Provide the (x, y) coordinate of the cell's center where the given text is located.  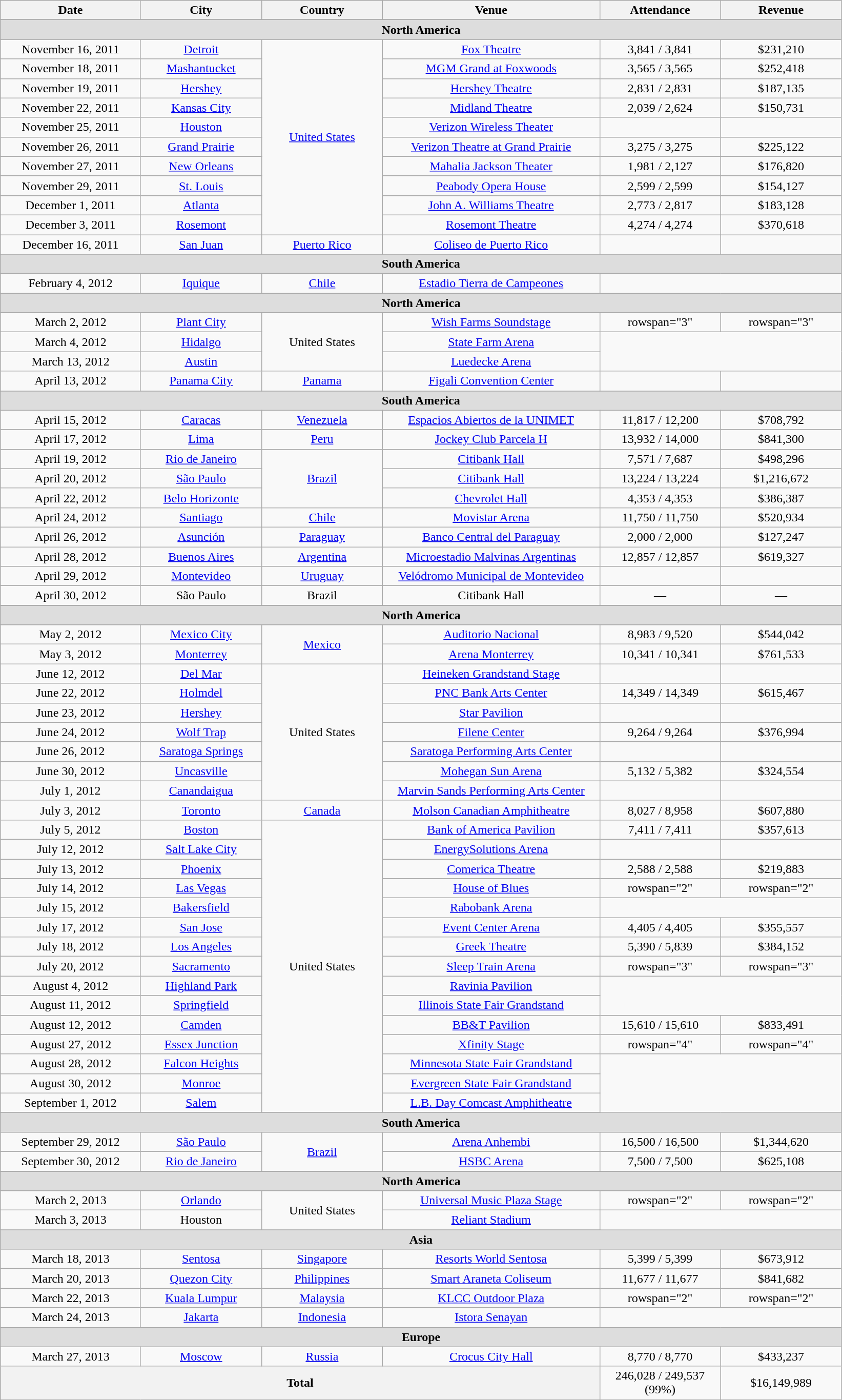
$841,682 (781, 1279)
Event Center Arena (491, 927)
Singapore (322, 1259)
Arena Monterrey (491, 654)
Falcon Heights (201, 1064)
$376,994 (781, 732)
April 30, 2012 (71, 596)
Greek Theatre (491, 947)
$1,216,672 (781, 478)
Total (300, 1383)
Panama (322, 381)
July 5, 2012 (71, 829)
$607,880 (781, 810)
City (201, 10)
Auditorio Nacional (491, 635)
11,677 / 11,677 (660, 1279)
June 23, 2012 (71, 713)
10,341 / 10,341 (660, 654)
$252,418 (781, 69)
5,399 / 5,399 (660, 1259)
Salem (201, 1103)
$386,387 (781, 498)
July 18, 2012 (71, 947)
KLCC Outdoor Plaza (491, 1298)
$219,883 (781, 869)
Comerica Theatre (491, 869)
$16,149,989 (781, 1383)
July 12, 2012 (71, 849)
August 11, 2012 (71, 1005)
Chevrolet Hall (491, 498)
Buenos Aires (201, 556)
$154,127 (781, 186)
June 30, 2012 (71, 771)
November 26, 2011 (71, 147)
July 1, 2012 (71, 790)
$433,237 (781, 1356)
Saratoga Performing Arts Center (491, 752)
Peru (322, 439)
August 12, 2012 (71, 1025)
November 29, 2011 (71, 186)
Los Angeles (201, 947)
Verizon Theatre at Grand Prairie (491, 147)
3,841 / 3,841 (660, 49)
7,411 / 7,411 (660, 829)
Mohegan Sun Arena (491, 771)
$619,327 (781, 556)
Microestadio Malvinas Argentinas (491, 556)
2,599 / 2,599 (660, 186)
Venue (491, 10)
March 20, 2013 (71, 1279)
August 28, 2012 (71, 1064)
March 13, 2012 (71, 361)
$384,152 (781, 947)
Marvin Sands Performing Arts Center (491, 790)
$355,557 (781, 927)
Figali Convention Center (491, 381)
San Juan (201, 245)
Date (71, 10)
February 4, 2012 (71, 283)
Revenue (781, 10)
March 22, 2013 (71, 1298)
November 19, 2011 (71, 88)
Atlanta (201, 205)
Peabody Opera House (491, 186)
4,353 / 4,353 (660, 498)
246,028 / 249,537 (99%) (660, 1383)
July 15, 2012 (71, 908)
Salt Lake City (201, 849)
July 20, 2012 (71, 966)
BB&T Pavilion (491, 1025)
13,932 / 14,000 (660, 439)
Quezon City (201, 1279)
7,571 / 7,687 (660, 459)
Rosemont (201, 225)
August 27, 2012 (71, 1044)
Plant City (201, 322)
$1,344,620 (781, 1142)
Caracas (201, 420)
April 26, 2012 (71, 537)
Espacios Abiertos de la UNIMET (491, 420)
11,817 / 12,200 (660, 420)
March 2, 2012 (71, 322)
Argentina (322, 556)
New Orleans (201, 166)
Camden (201, 1025)
Orlando (201, 1201)
8,770 / 8,770 (660, 1356)
Monroe (201, 1083)
April 13, 2012 (71, 381)
Hershey Theatre (491, 88)
Lima (201, 439)
Movistar Arena (491, 517)
2,773 / 2,817 (660, 205)
Panama City (201, 381)
April 28, 2012 (71, 556)
Wolf Trap (201, 732)
Russia (322, 1356)
Xfinity Stage (491, 1044)
$625,108 (781, 1161)
Molson Canadian Amphitheatre (491, 810)
16,500 / 16,500 (660, 1142)
April 17, 2012 (71, 439)
12,857 / 12,857 (660, 556)
Essex Junction (201, 1044)
Uruguay (322, 576)
$673,912 (781, 1259)
State Farm Arena (491, 342)
March 27, 2013 (71, 1356)
April 22, 2012 (71, 498)
4,405 / 4,405 (660, 927)
Mexico (322, 644)
Country (322, 10)
Filene Center (491, 732)
Monterrey (201, 654)
$225,122 (781, 147)
4,274 / 4,274 (660, 225)
Indonesia (322, 1317)
November 25, 2011 (71, 127)
MGM Grand at Foxwoods (491, 69)
March 2, 2013 (71, 1201)
Philippines (322, 1279)
5,132 / 5,382 (660, 771)
$520,934 (781, 517)
November 18, 2011 (71, 69)
March 24, 2013 (71, 1317)
Mahalia Jackson Theater (491, 166)
Europe (421, 1337)
John A. Williams Theatre (491, 205)
$833,491 (781, 1025)
April 24, 2012 (71, 517)
San Jose (201, 927)
August 4, 2012 (71, 986)
1,981 / 2,127 (660, 166)
$231,210 (781, 49)
Canandaigua (201, 790)
$183,128 (781, 205)
July 3, 2012 (71, 810)
Bank of America Pavilion (491, 829)
$150,731 (781, 108)
Puerto Rico (322, 245)
August 30, 2012 (71, 1083)
September 30, 2012 (71, 1161)
Reliant Stadium (491, 1220)
Coliseo de Puerto Rico (491, 245)
Venezuela (322, 420)
L.B. Day Comcast Amphitheatre (491, 1103)
Ravinia Pavilion (491, 986)
3,565 / 3,565 (660, 69)
Fox Theatre (491, 49)
June 24, 2012 (71, 732)
Banco Central del Paraguay (491, 537)
Sleep Train Arena (491, 966)
Boston (201, 829)
Illinois State Fair Grandstand (491, 1005)
Uncasville (201, 771)
Minnesota State Fair Grandstand (491, 1064)
Highland Park (201, 986)
Resorts World Sentosa (491, 1259)
Las Vegas (201, 888)
House of Blues (491, 888)
Santiago (201, 517)
8,983 / 9,520 (660, 635)
5,390 / 5,839 (660, 947)
3,275 / 3,275 (660, 147)
$324,554 (781, 771)
June 22, 2012 (71, 693)
15,610 / 15,610 (660, 1025)
$498,296 (781, 459)
June 12, 2012 (71, 674)
Grand Prairie (201, 147)
July 13, 2012 (71, 869)
Velódromo Municipal de Montevideo (491, 576)
Sentosa (201, 1259)
Star Pavilion (491, 713)
Midland Theatre (491, 108)
December 1, 2011 (71, 205)
November 16, 2011 (71, 49)
Holmdel (201, 693)
Sacramento (201, 966)
Rosemont Theatre (491, 225)
$127,247 (781, 537)
PNC Bank Arts Center (491, 693)
Detroit (201, 49)
$187,135 (781, 88)
Del Mar (201, 674)
Mexico City (201, 635)
Mashantucket (201, 69)
Bakersfield (201, 908)
11,750 / 11,750 (660, 517)
Toronto (201, 810)
September 1, 2012 (71, 1103)
December 3, 2011 (71, 225)
Arena Anhembi (491, 1142)
April 15, 2012 (71, 420)
March 3, 2013 (71, 1220)
June 26, 2012 (71, 752)
St. Louis (201, 186)
$544,042 (781, 635)
July 17, 2012 (71, 927)
14,349 / 14,349 (660, 693)
Iquique (201, 283)
Kuala Lumpur (201, 1298)
EnergySolutions Arena (491, 849)
Smart Araneta Coliseum (491, 1279)
Asunción (201, 537)
March 4, 2012 (71, 342)
December 16, 2011 (71, 245)
$357,613 (781, 829)
November 22, 2011 (71, 108)
April 20, 2012 (71, 478)
13,224 / 13,224 (660, 478)
9,264 / 9,264 (660, 732)
Heineken Grandstand Stage (491, 674)
HSBC Arena (491, 1161)
Montevideo (201, 576)
September 29, 2012 (71, 1142)
Paraguay (322, 537)
Crocus City Hall (491, 1356)
Estadio Tierra de Campeones (491, 283)
Canada (322, 810)
Rabobank Arena (491, 908)
Kansas City (201, 108)
$841,300 (781, 439)
Saratoga Springs (201, 752)
2,000 / 2,000 (660, 537)
Hidalgo (201, 342)
November 27, 2011 (71, 166)
Wish Farms Soundstage (491, 322)
$708,792 (781, 420)
Jockey Club Parcela H (491, 439)
$761,533 (781, 654)
Attendance (660, 10)
May 3, 2012 (71, 654)
Evergreen State Fair Grandstand (491, 1083)
April 19, 2012 (71, 459)
Belo Horizonte (201, 498)
Verizon Wireless Theater (491, 127)
Springfield (201, 1005)
July 14, 2012 (71, 888)
March 18, 2013 (71, 1259)
Istora Senayan (491, 1317)
7,500 / 7,500 (660, 1161)
$615,467 (781, 693)
Luedecke Arena (491, 361)
$370,618 (781, 225)
Phoenix (201, 869)
$176,820 (781, 166)
2,039 / 2,624 (660, 108)
Asia (421, 1240)
8,027 / 8,958 (660, 810)
April 29, 2012 (71, 576)
May 2, 2012 (71, 635)
Malaysia (322, 1298)
Jakarta (201, 1317)
2,588 / 2,588 (660, 869)
Austin (201, 361)
2,831 / 2,831 (660, 88)
Moscow (201, 1356)
Universal Music Plaza Stage (491, 1201)
